Pinpoint the cell where the given text exists, returning its [X, Y] midpoint coordinate. 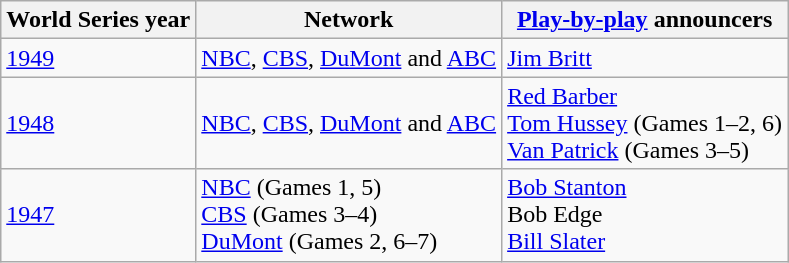
World Series year [98, 20]
1949 [98, 58]
1948 [98, 123]
1947 [98, 215]
NBC (Games 1, 5)CBS (Games 3–4) DuMont (Games 2, 6–7) [349, 215]
Red BarberTom Hussey (Games 1–2, 6)Van Patrick (Games 3–5) [645, 123]
Bob StantonBob EdgeBill Slater [645, 215]
Play-by-play announcers [645, 20]
Jim Britt [645, 58]
Network [349, 20]
